Provide the (X, Y) coordinate of the cell's center where the given text is located.  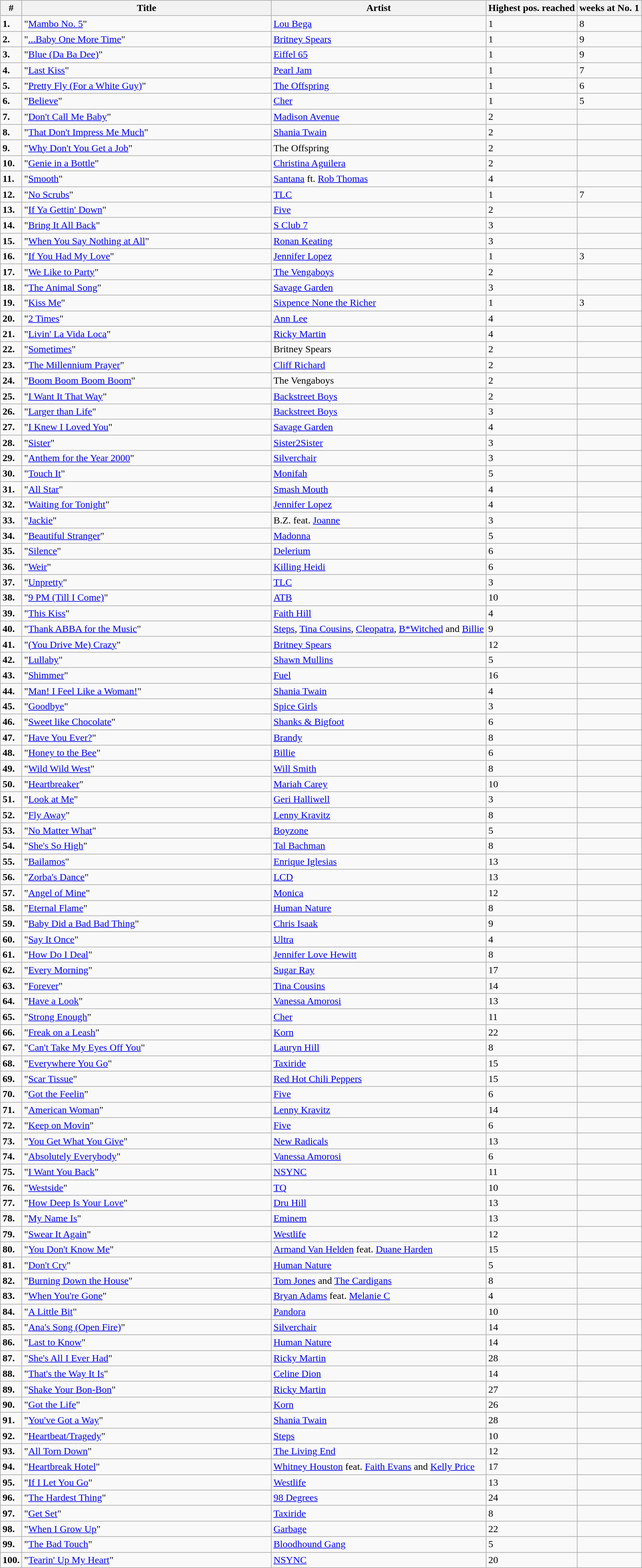
Bloodhound Gang (379, 1544)
"A Little Bit" (147, 1312)
43. (11, 675)
79. (11, 1234)
90. (11, 1405)
"Sister" (147, 442)
Eiffel 65 (379, 55)
Ultra (379, 939)
"Jackie" (147, 520)
"You've Got a Way" (147, 1420)
"She's So High" (147, 846)
"Blue (Da Ba Dee)" (147, 55)
Jennifer Love Hewitt (379, 955)
100. (11, 1560)
B.Z. feat. Joanne (379, 520)
74. (11, 1156)
72. (11, 1125)
"When You're Gone" (147, 1296)
71. (11, 1110)
Shawn Mullins (379, 660)
89. (11, 1389)
Will Smith (379, 769)
"Why Don't You Get a Job" (147, 148)
26. (11, 411)
"Keep on Movin" (147, 1125)
Delerium (379, 551)
"Bring It All Back" (147, 225)
Mariah Carey (379, 784)
65. (11, 1017)
"Heartbreaker" (147, 784)
"Wild Wild West" (147, 769)
12. (11, 194)
Madonna (379, 536)
97. (11, 1513)
22. (11, 349)
Tal Bachman (379, 846)
46. (11, 722)
"Forever" (147, 986)
"Zorba's Dance" (147, 877)
Bryan Adams feat. Melanie C (379, 1296)
64. (11, 1001)
52. (11, 815)
"Genie in a Bottle" (147, 163)
24 (532, 1498)
New Radicals (379, 1141)
Eminem (379, 1219)
"2 Times" (147, 318)
Steps (379, 1435)
"Have You Ever?" (147, 738)
45. (11, 707)
"Goodbye" (147, 707)
"Last to Know" (147, 1343)
"Sometimes" (147, 349)
49. (11, 769)
Dru Hill (379, 1203)
98 Degrees (379, 1498)
25. (11, 396)
S Club 7 (379, 225)
20. (11, 318)
9. (11, 148)
92. (11, 1435)
7. (11, 117)
3. (11, 55)
Highest pos. reached (532, 8)
31. (11, 489)
"Have a Look" (147, 1001)
16 (532, 675)
88. (11, 1374)
69. (11, 1079)
Garbage (379, 1529)
"Beautiful Stranger" (147, 536)
"Angel of Mine" (147, 892)
"American Woman" (147, 1110)
53. (11, 830)
Lauryn Hill (379, 1048)
Enrique Iglesias (379, 861)
33. (11, 520)
"The Millennium Prayer" (147, 365)
"We Like to Party" (147, 272)
"Strong Enough" (147, 1017)
"I Want You Back" (147, 1172)
"Heartbeat/Tragedy" (147, 1435)
"Kiss Me" (147, 303)
23. (11, 365)
8. (11, 132)
Smash Mouth (379, 489)
73. (11, 1141)
86. (11, 1343)
"When You Say Nothing at All" (147, 241)
"That Don't Impress Me Much" (147, 132)
Red Hot Chili Peppers (379, 1079)
42. (11, 660)
85. (11, 1327)
Madison Avenue (379, 117)
"Got the Life" (147, 1405)
61. (11, 955)
26 (532, 1405)
"All Star" (147, 489)
63. (11, 986)
"Freak on a Leash" (147, 1032)
16. (11, 256)
59. (11, 923)
2. (11, 39)
47. (11, 738)
Billie (379, 753)
17. (11, 272)
"Pretty Fly (For a White Guy)" (147, 86)
"This Kiss" (147, 613)
"Baby Did a Bad Bad Thing" (147, 923)
34. (11, 536)
66. (11, 1032)
Ann Lee (379, 318)
5. (11, 86)
"Livin' La Vida Loca" (147, 334)
"Man! I Feel Like a Woman!" (147, 691)
36. (11, 567)
Christina Aguilera (379, 163)
"Waiting for Tonight" (147, 505)
Cliff Richard (379, 365)
78. (11, 1219)
"Look at Me" (147, 799)
"My Name Is" (147, 1219)
"Absolutely Everybody" (147, 1156)
44. (11, 691)
83. (11, 1296)
"Westside" (147, 1188)
"Burning Down the House" (147, 1281)
Pearl Jam (379, 70)
"If You Had My Love" (147, 256)
Faith Hill (379, 613)
Tom Jones and The Cardigans (379, 1281)
19. (11, 303)
"Unpretty" (147, 582)
81. (11, 1265)
4. (11, 70)
"Lullaby" (147, 660)
"The Animal Song" (147, 287)
"Bailamos" (147, 861)
"Can't Take My Eyes Off You" (147, 1048)
"Boom Boom Boom Boom" (147, 380)
"You Get What You Give" (147, 1141)
38. (11, 598)
"She's All I Ever Had" (147, 1358)
54. (11, 846)
"Don't Cry" (147, 1265)
Pandora (379, 1312)
13. (11, 210)
"Don't Call Me Baby" (147, 117)
76. (11, 1188)
30. (11, 474)
39. (11, 613)
"The Hardest Thing" (147, 1498)
"That's the Way It Is" (147, 1374)
"Shimmer" (147, 675)
35. (11, 551)
Sixpence None the Richer (379, 303)
"Thank ABBA for the Music" (147, 629)
40. (11, 629)
18. (11, 287)
TQ (379, 1188)
"9 PM (Till I Come)" (147, 598)
62. (11, 970)
10. (11, 163)
"Say It Once" (147, 939)
Steps, Tina Cousins, Cleopatra, B*Witched and Billie (379, 629)
"When I Grow Up" (147, 1529)
57. (11, 892)
"If Ya Gettin' Down" (147, 210)
"Scar Tissue" (147, 1079)
75. (11, 1172)
"Ana's Song (Open Fire)" (147, 1327)
48. (11, 753)
"All Torn Down" (147, 1451)
"Smooth" (147, 179)
"How Do I Deal" (147, 955)
Geri Halliwell (379, 799)
"...Baby One More Time" (147, 39)
84. (11, 1312)
"I Knew I Loved You" (147, 427)
37. (11, 582)
15. (11, 241)
29. (11, 458)
"Anthem for the Year 2000" (147, 458)
The Living End (379, 1451)
Artist (379, 8)
93. (11, 1451)
99. (11, 1544)
"Shake Your Bon-Bon" (147, 1389)
"How Deep Is Your Love" (147, 1203)
27 (532, 1389)
"Swear It Again" (147, 1234)
Santana ft. Rob Thomas (379, 179)
"Larger than Life" (147, 411)
58. (11, 908)
"Sweet like Chocolate" (147, 722)
Boyzone (379, 830)
41. (11, 644)
"Honey to the Bee" (147, 753)
Fuel (379, 675)
"If I Let You Go" (147, 1482)
32. (11, 505)
"Get Set" (147, 1513)
94. (11, 1467)
"Eternal Flame" (147, 908)
6. (11, 101)
"Silence" (147, 551)
# (11, 8)
28. (11, 442)
96. (11, 1498)
14. (11, 225)
Ronan Keating (379, 241)
"Believe" (147, 101)
82. (11, 1281)
"Got the Feelin" (147, 1094)
"Everywhere You Go" (147, 1063)
"Tearin' Up My Heart" (147, 1560)
Title (147, 8)
Sister2Sister (379, 442)
Spice Girls (379, 707)
"Weir" (147, 567)
"The Bad Touch" (147, 1544)
80. (11, 1250)
"No Scrubs" (147, 194)
Monifah (379, 474)
60. (11, 939)
weeks at No. 1 (609, 8)
LCD (379, 877)
"Heartbreak Hotel" (147, 1467)
Whitney Houston feat. Faith Evans and Kelly Price (379, 1467)
56. (11, 877)
Monica (379, 892)
70. (11, 1094)
"Every Morning" (147, 970)
"Last Kiss" (147, 70)
24. (11, 380)
"Touch It" (147, 474)
55. (11, 861)
Tina Cousins (379, 986)
67. (11, 1048)
Killing Heidi (379, 567)
"You Don't Know Me" (147, 1250)
98. (11, 1529)
77. (11, 1203)
20 (532, 1560)
21. (11, 334)
Armand Van Helden feat. Duane Harden (379, 1250)
Lou Bega (379, 24)
Sugar Ray (379, 970)
95. (11, 1482)
ATB (379, 598)
"Mambo No. 5" (147, 24)
"Fly Away" (147, 815)
"(You Drive Me) Crazy" (147, 644)
27. (11, 427)
50. (11, 784)
"I Want It That Way" (147, 396)
Shanks & Bigfoot (379, 722)
Celine Dion (379, 1374)
1. (11, 24)
Chris Isaak (379, 923)
68. (11, 1063)
51. (11, 799)
11. (11, 179)
91. (11, 1420)
87. (11, 1358)
Brandy (379, 738)
"No Matter What" (147, 830)
